Output the [X, Y] coordinate of the center of the cell containing the given text.  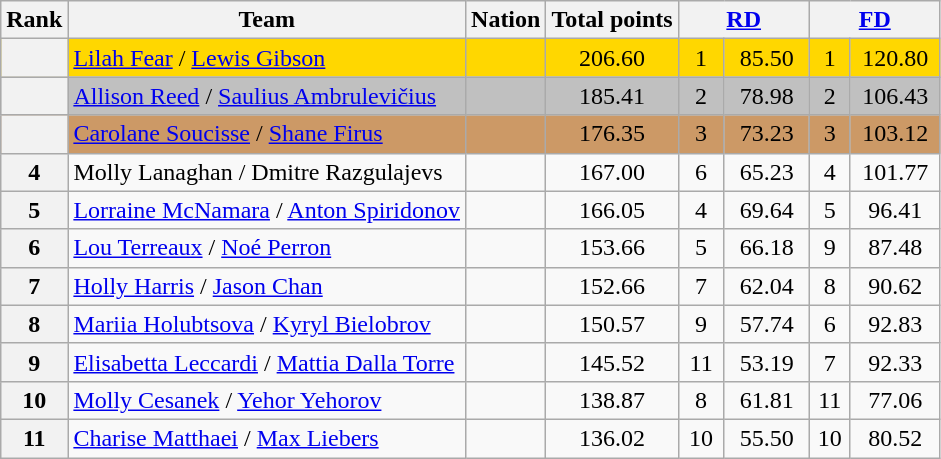
Nation [506, 20]
103.12 [895, 134]
Allison Reed / Saulius Ambrulevičius [267, 96]
87.48 [895, 248]
176.35 [612, 134]
Total points [612, 20]
145.52 [612, 362]
85.50 [766, 58]
106.43 [895, 96]
69.64 [766, 210]
101.77 [895, 172]
80.52 [895, 438]
153.66 [612, 248]
Team [267, 20]
65.23 [766, 172]
Holly Harris / Jason Chan [267, 286]
RD [744, 20]
77.06 [895, 400]
Elisabetta Leccardi / Mattia Dalla Torre [267, 362]
138.87 [612, 400]
Rank [34, 20]
206.60 [612, 58]
92.83 [895, 324]
185.41 [612, 96]
Lilah Fear / Lewis Gibson [267, 58]
166.05 [612, 210]
150.57 [612, 324]
136.02 [612, 438]
Molly Cesanek / Yehor Yehorov [267, 400]
152.66 [612, 286]
62.04 [766, 286]
55.50 [766, 438]
Charise Matthaei / Max Liebers [267, 438]
73.23 [766, 134]
57.74 [766, 324]
167.00 [612, 172]
Mariia Holubtsova / Kyryl Bielobrov [267, 324]
120.80 [895, 58]
90.62 [895, 286]
92.33 [895, 362]
61.81 [766, 400]
53.19 [766, 362]
Carolane Soucisse / Shane Firus [267, 134]
96.41 [895, 210]
78.98 [766, 96]
Lorraine McNamara / Anton Spiridonov [267, 210]
FD [874, 20]
Lou Terreaux / Noé Perron [267, 248]
Molly Lanaghan / Dmitre Razgulajevs [267, 172]
66.18 [766, 248]
